Determine the [X, Y] coordinate at the center of the cell enclosing the given text.  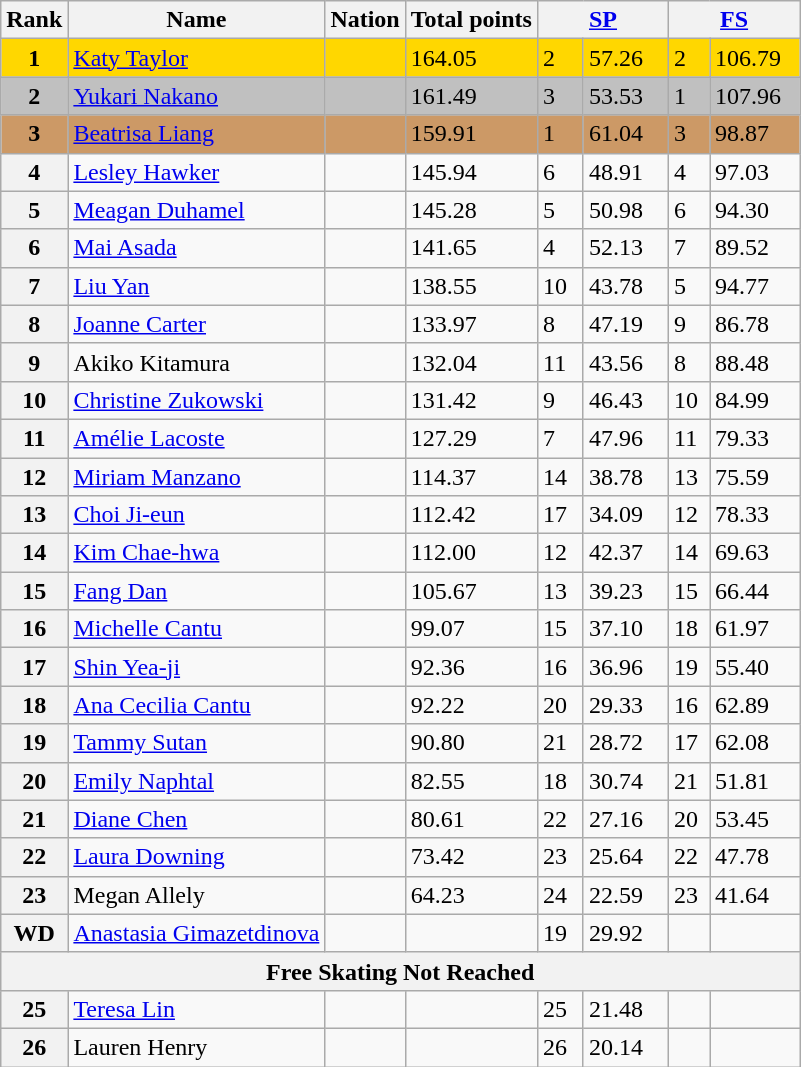
51.81 [755, 781]
Anastasia Gimazetdinova [196, 933]
73.42 [471, 857]
Christine Zukowski [196, 400]
Meagan Duhamel [196, 210]
114.37 [471, 477]
Teresa Lin [196, 1009]
38.78 [626, 477]
127.29 [471, 438]
105.67 [471, 591]
Amélie Lacoste [196, 438]
Free Skating Not Reached [400, 971]
97.03 [755, 172]
30.74 [626, 781]
Rank [34, 20]
36.96 [626, 667]
Nation [365, 20]
Tammy Sutan [196, 743]
22.59 [626, 895]
Fang Dan [196, 591]
64.23 [471, 895]
79.33 [755, 438]
Total points [471, 20]
55.40 [755, 667]
53.53 [626, 96]
75.59 [755, 477]
78.33 [755, 515]
80.61 [471, 819]
82.55 [471, 781]
62.89 [755, 705]
Kim Chae-hwa [196, 553]
FS [734, 20]
47.19 [626, 324]
90.80 [471, 743]
50.98 [626, 210]
43.56 [626, 362]
Lesley Hawker [196, 172]
Lauren Henry [196, 1047]
138.55 [471, 286]
88.48 [755, 362]
145.28 [471, 210]
62.08 [755, 743]
94.30 [755, 210]
WD [34, 933]
47.78 [755, 857]
86.78 [755, 324]
41.64 [755, 895]
Katy Taylor [196, 58]
57.26 [626, 58]
Akiko Kitamura [196, 362]
21.48 [626, 1009]
Liu Yan [196, 286]
25.64 [626, 857]
69.63 [755, 553]
29.92 [626, 933]
112.00 [471, 553]
Choi Ji-eun [196, 515]
99.07 [471, 629]
Name [196, 20]
112.42 [471, 515]
92.22 [471, 705]
Ana Cecilia Cantu [196, 705]
Miriam Manzano [196, 477]
164.05 [471, 58]
28.72 [626, 743]
29.33 [626, 705]
132.04 [471, 362]
131.42 [471, 400]
Joanne Carter [196, 324]
107.96 [755, 96]
52.13 [626, 248]
53.45 [755, 819]
48.91 [626, 172]
Megan Allely [196, 895]
159.91 [471, 134]
133.97 [471, 324]
20.14 [626, 1047]
61.04 [626, 134]
161.49 [471, 96]
27.16 [626, 819]
46.43 [626, 400]
47.96 [626, 438]
89.52 [755, 248]
92.36 [471, 667]
24 [560, 895]
Yukari Nakano [196, 96]
SP [602, 20]
43.78 [626, 286]
Diane Chen [196, 819]
Shin Yea-ji [196, 667]
141.65 [471, 248]
98.87 [755, 134]
106.79 [755, 58]
66.44 [755, 591]
145.94 [471, 172]
42.37 [626, 553]
84.99 [755, 400]
34.09 [626, 515]
39.23 [626, 591]
Laura Downing [196, 857]
Beatrisa Liang [196, 134]
Mai Asada [196, 248]
Michelle Cantu [196, 629]
61.97 [755, 629]
Emily Naphtal [196, 781]
37.10 [626, 629]
94.77 [755, 286]
